Return (X, Y) of the center of cell containing provided text 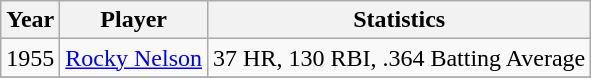
Year (30, 20)
37 HR, 130 RBI, .364 Batting Average (400, 58)
Rocky Nelson (134, 58)
Statistics (400, 20)
Player (134, 20)
1955 (30, 58)
